Determine the (X, Y) coordinate at the center of the cell enclosing the given text.  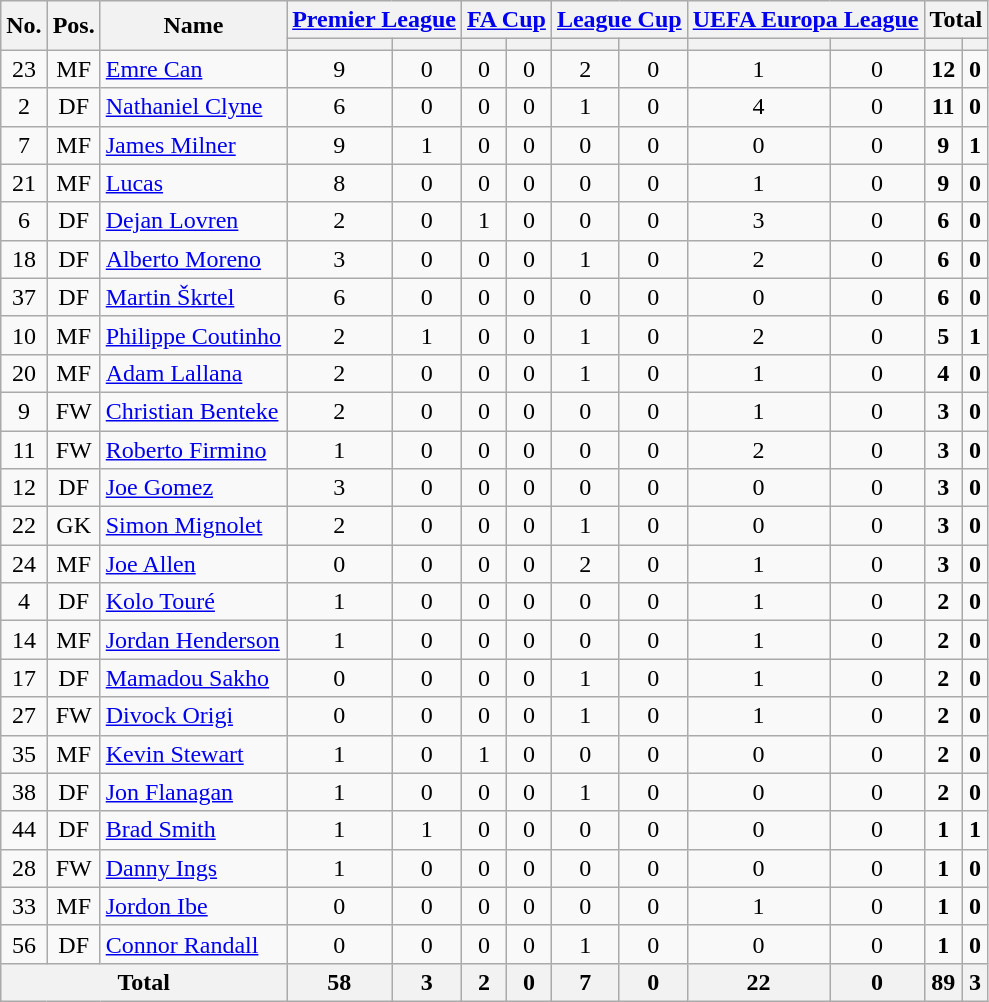
23 (24, 69)
33 (24, 906)
10 (24, 335)
Nathaniel Clyne (193, 107)
Mamadou Sakho (193, 678)
Jon Flanagan (193, 792)
UEFA Europa League (806, 20)
8 (340, 183)
21 (24, 183)
44 (24, 830)
Premier League (374, 20)
Lucas (193, 183)
56 (24, 944)
20 (24, 373)
Brad Smith (193, 830)
89 (943, 982)
Name (193, 26)
Divock Origi (193, 716)
No. (24, 26)
Jordan Henderson (193, 640)
Joe Allen (193, 564)
35 (24, 754)
James Milner (193, 145)
38 (24, 792)
Philippe Coutinho (193, 335)
18 (24, 259)
Joe Gomez (193, 488)
28 (24, 868)
14 (24, 640)
Alberto Moreno (193, 259)
Emre Can (193, 69)
League Cup (619, 20)
Adam Lallana (193, 373)
Pos. (74, 26)
GK (74, 526)
Simon Mignolet (193, 526)
Danny Ings (193, 868)
17 (24, 678)
Roberto Firmino (193, 449)
Martin Škrtel (193, 297)
Dejan Lovren (193, 221)
24 (24, 564)
Kevin Stewart (193, 754)
58 (340, 982)
27 (24, 716)
5 (943, 335)
37 (24, 297)
Connor Randall (193, 944)
Kolo Touré (193, 602)
Christian Benteke (193, 411)
Jordon Ibe (193, 906)
FA Cup (506, 20)
